For the text-containing cell, return its midpoint in [x, y] coordinate format. 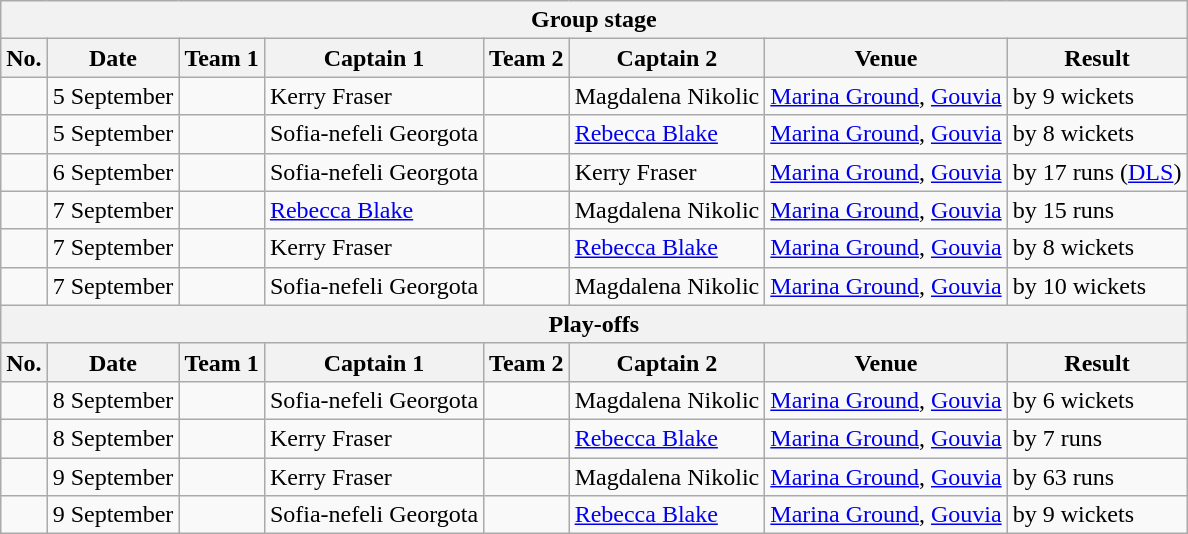
Play-offs [594, 324]
by 7 runs [1097, 438]
by 6 wickets [1097, 400]
by 15 runs [1097, 210]
by 63 runs [1097, 477]
Group stage [594, 20]
6 September [113, 172]
by 17 runs (DLS) [1097, 172]
by 10 wickets [1097, 286]
